Detect which cell encompasses the target text, then output its (X, Y) center coordinate. 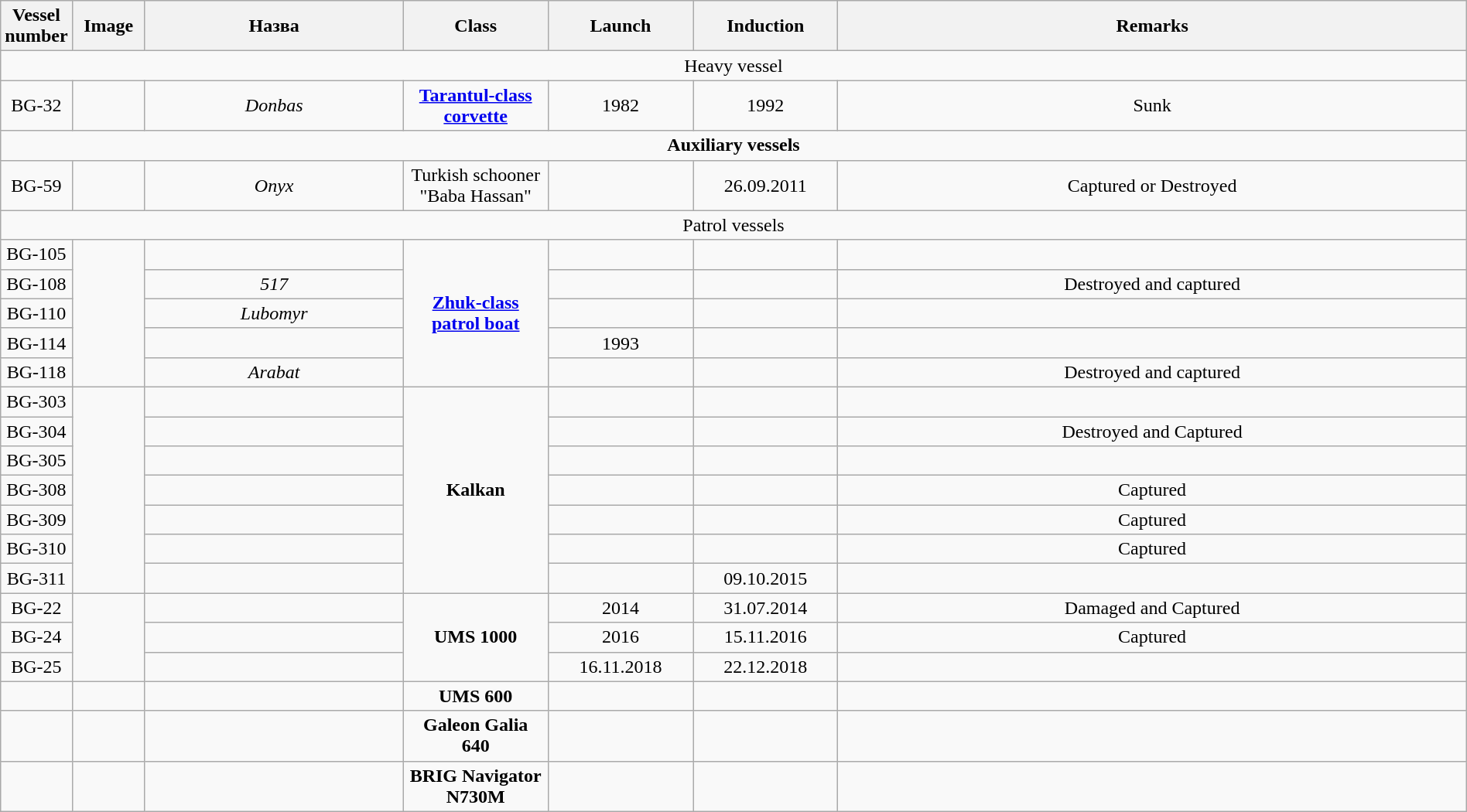
Donbas (274, 105)
Image (108, 26)
Sunk (1152, 105)
Captured or Destroyed (1152, 186)
2016 (621, 637)
ВG-59 (36, 186)
Class (475, 26)
Tarantul-class corvette (475, 105)
Onyx (274, 186)
UMS 1000 (475, 637)
BG-303 (36, 401)
BRIG Navigator N730M (475, 786)
2014 (621, 608)
Heavy vessel (733, 66)
BG-25 (36, 667)
Arabat (274, 372)
BG-311 (36, 578)
09.10.2015 (766, 578)
BG-310 (36, 549)
BG-118 (36, 372)
BG-24 (36, 637)
UMS 600 (475, 696)
BG-22 (36, 608)
BG-308 (36, 490)
BG-304 (36, 431)
517 (274, 284)
Auxiliary vessels (733, 145)
BG-108 (36, 284)
31.07.2014 (766, 608)
15.11.2016 (766, 637)
Remarks (1152, 26)
BG-309 (36, 520)
1982 (621, 105)
Induction (766, 26)
1993 (621, 343)
Turkish schooner "Baba Hassan" (475, 186)
Patrol vessels (733, 225)
Destroyed and Captured (1152, 431)
BG-105 (36, 254)
BG-32 (36, 105)
BG-110 (36, 313)
BG-114 (36, 343)
Damaged and Captured (1152, 608)
Galeon Galia 640 (475, 736)
Zhuk-class patrol boat (475, 313)
Lubomyr (274, 313)
26.09.2011 (766, 186)
Kalkan (475, 490)
Vessel number (36, 26)
1992 (766, 105)
BG-305 (36, 461)
16.11.2018 (621, 667)
Назва (274, 26)
22.12.2018 (766, 667)
Launch (621, 26)
